Detect which cell encompasses the target text, then output its (X, Y) center coordinate. 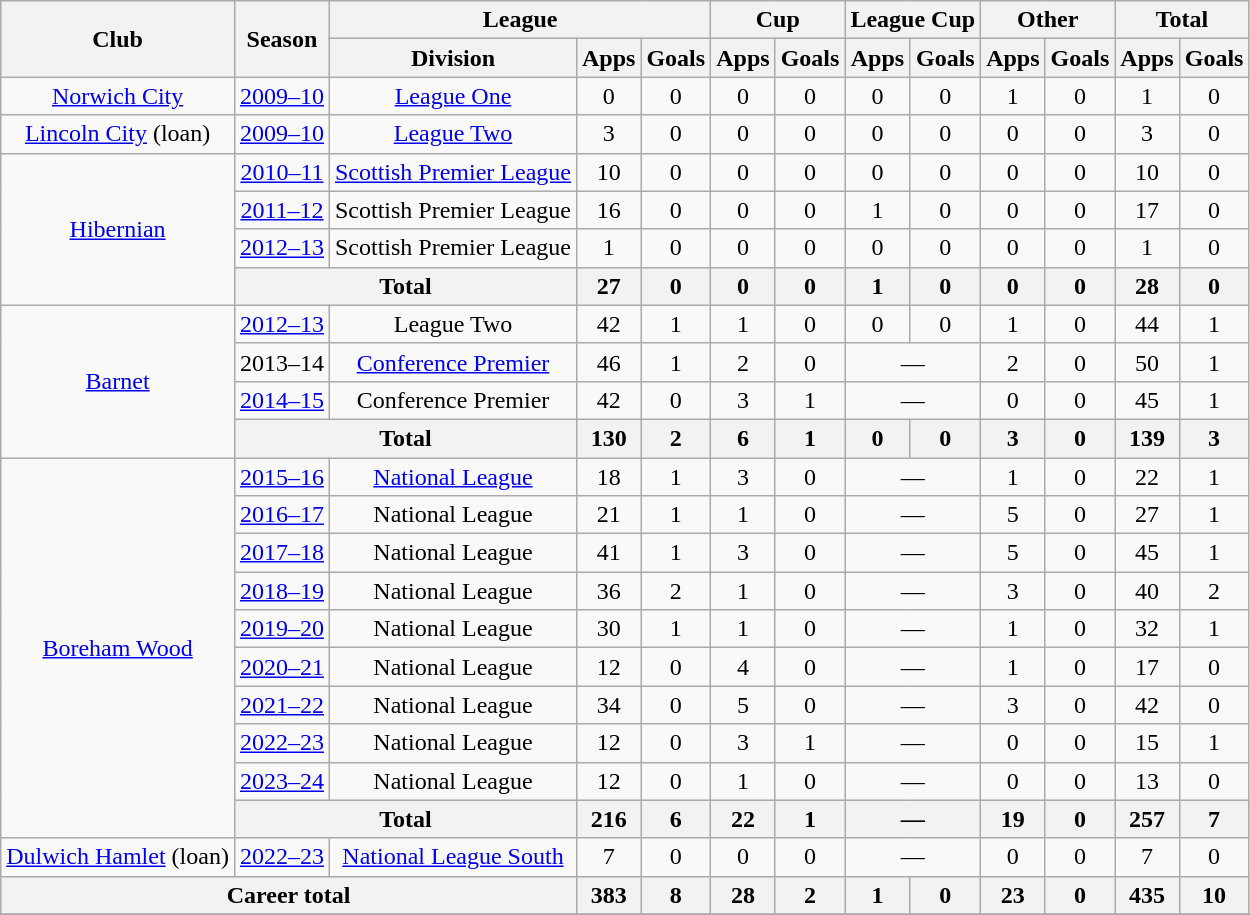
Dulwich Hamlet (loan) (118, 857)
Division (452, 58)
League Cup (913, 20)
2011–12 (282, 210)
40 (1147, 591)
Season (282, 39)
2019–20 (282, 629)
Cup (778, 20)
League One (452, 96)
32 (1147, 629)
Norwich City (118, 96)
2018–19 (282, 591)
18 (608, 477)
Hibernian (118, 229)
216 (608, 819)
Other (1048, 20)
41 (608, 553)
15 (1147, 743)
139 (1147, 438)
46 (608, 362)
Club (118, 39)
National League South (452, 857)
Lincoln City (loan) (118, 134)
257 (1147, 819)
2017–18 (282, 553)
34 (608, 705)
435 (1147, 895)
23 (1013, 895)
13 (1147, 781)
Boreham Wood (118, 648)
Barnet (118, 381)
2020–21 (282, 667)
Career total (289, 895)
36 (608, 591)
League (520, 20)
50 (1147, 362)
44 (1147, 324)
2010–11 (282, 172)
16 (608, 210)
2016–17 (282, 515)
2013–14 (282, 362)
2023–24 (282, 781)
383 (608, 895)
19 (1013, 819)
2021–22 (282, 705)
21 (608, 515)
8 (676, 895)
4 (743, 667)
130 (608, 438)
2014–15 (282, 400)
30 (608, 629)
2015–16 (282, 477)
